From the cell containing the given text, extract its center point as (X, Y) coordinate. 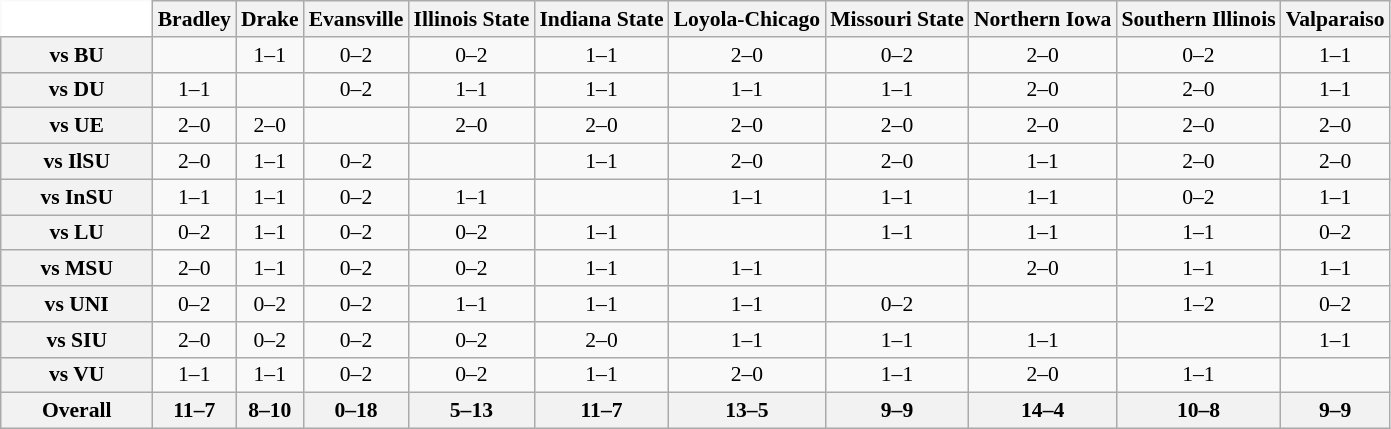
Evansville (356, 19)
vs VU (77, 375)
vs MSU (77, 269)
vs UE (77, 126)
vs SIU (77, 340)
Valparaiso (1336, 19)
vs UNI (77, 304)
vs LU (77, 233)
vs InSU (77, 197)
Bradley (194, 19)
10–8 (1198, 411)
Indiana State (601, 19)
5–13 (471, 411)
Missouri State (897, 19)
Illinois State (471, 19)
Overall (77, 411)
13–5 (747, 411)
Loyola-Chicago (747, 19)
Northern Iowa (1042, 19)
8–10 (270, 411)
vs BU (77, 55)
Southern Illinois (1198, 19)
vs IlSU (77, 162)
vs DU (77, 90)
0–18 (356, 411)
1–2 (1198, 304)
14–4 (1042, 411)
Drake (270, 19)
